Output the (X, Y) coordinate of the center of the cell containing the given text.  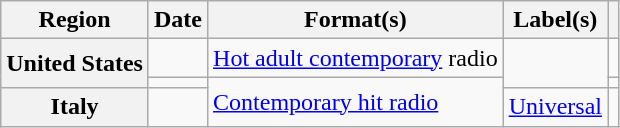
Label(s) (555, 20)
Date (178, 20)
Contemporary hit radio (356, 102)
Hot adult contemporary radio (356, 58)
Italy (75, 107)
Format(s) (356, 20)
Region (75, 20)
Universal (555, 107)
United States (75, 64)
